Provide the [x, y] coordinate of the cell's center where the given text is located.  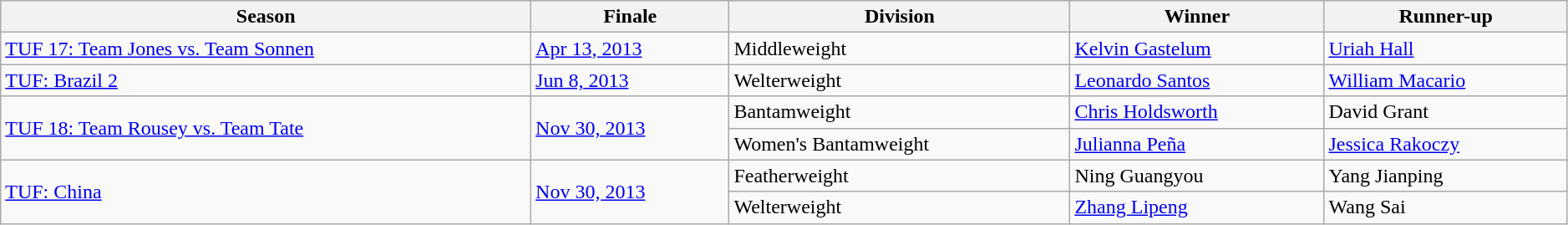
TUF 18: Team Rousey vs. Team Tate [266, 128]
David Grant [1445, 112]
William Macario [1445, 80]
Chris Holdsworth [1197, 112]
Featherweight [900, 176]
Leonardo Santos [1197, 80]
Division [900, 17]
Zhang Lipeng [1197, 207]
Finale [630, 17]
Women's Bantamweight [900, 144]
Jun 8, 2013 [630, 80]
Jessica Rakoczy [1445, 144]
Yang Jianping [1445, 176]
Kelvin Gastelum [1197, 49]
Bantamweight [900, 112]
TUF 17: Team Jones vs. Team Sonnen [266, 49]
Julianna Peña [1197, 144]
Runner-up [1445, 17]
Apr 13, 2013 [630, 49]
Middleweight [900, 49]
TUF: China [266, 192]
Wang Sai [1445, 207]
TUF: Brazil 2 [266, 80]
Uriah Hall [1445, 49]
Season [266, 17]
Ning Guangyou [1197, 176]
Winner [1197, 17]
